Return (X, Y) of the center of cell containing provided text 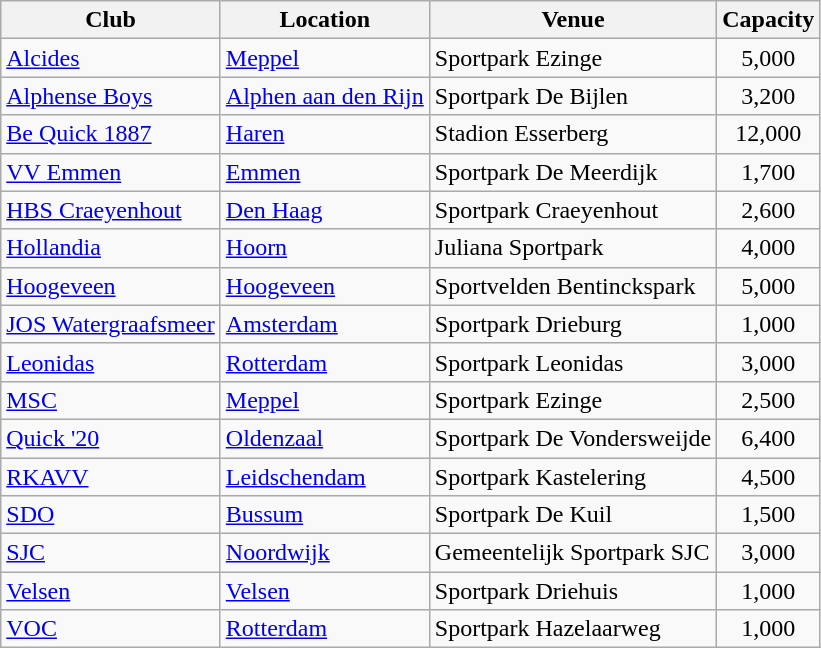
Haren (324, 134)
Amsterdam (324, 324)
Quick '20 (111, 438)
JOS Watergraafsmeer (111, 324)
1,700 (768, 172)
Sportpark De Bijlen (572, 96)
1,500 (768, 515)
Emmen (324, 172)
Stadion Esserberg (572, 134)
MSC (111, 400)
4,500 (768, 477)
Venue (572, 20)
Alphen aan den Rijn (324, 96)
Club (111, 20)
Hoorn (324, 248)
SJC (111, 553)
VOC (111, 629)
2,500 (768, 400)
Den Haag (324, 210)
Capacity (768, 20)
Sportpark Drieburg (572, 324)
Sportpark Kastelering (572, 477)
Sportvelden Bentinckspark (572, 286)
Sportpark Driehuis (572, 591)
HBS Craeyenhout (111, 210)
Sportpark De Kuil (572, 515)
SDO (111, 515)
Leonidas (111, 362)
Alphense Boys (111, 96)
Sportpark Leonidas (572, 362)
Oldenzaal (324, 438)
Sportpark Craeyenhout (572, 210)
Sportpark De Vondersweijde (572, 438)
4,000 (768, 248)
Be Quick 1887 (111, 134)
2,600 (768, 210)
6,400 (768, 438)
Juliana Sportpark (572, 248)
Gemeentelijk Sportpark SJC (572, 553)
Leidschendam (324, 477)
Bussum (324, 515)
Sportpark Hazelaarweg (572, 629)
Noordwijk (324, 553)
VV Emmen (111, 172)
Hollandia (111, 248)
Sportpark De Meerdijk (572, 172)
12,000 (768, 134)
3,200 (768, 96)
Location (324, 20)
RKAVV (111, 477)
Alcides (111, 58)
